Search for the cell housing the specified text and yield its (X, Y) center coordinate. 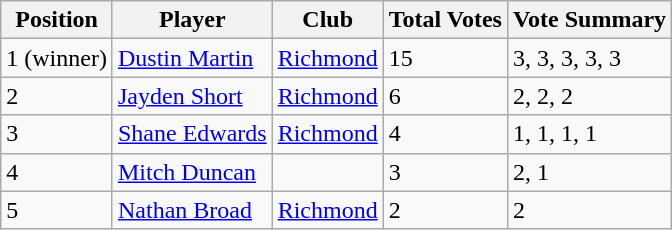
Jayden Short (192, 96)
Shane Edwards (192, 134)
Vote Summary (589, 20)
5 (57, 210)
15 (445, 58)
Mitch Duncan (192, 172)
Position (57, 20)
2, 2, 2 (589, 96)
6 (445, 96)
3, 3, 3, 3, 3 (589, 58)
Nathan Broad (192, 210)
Player (192, 20)
Club (328, 20)
1 (winner) (57, 58)
Total Votes (445, 20)
2, 1 (589, 172)
Dustin Martin (192, 58)
1, 1, 1, 1 (589, 134)
